Search for the cell housing the specified text and yield its [X, Y] center coordinate. 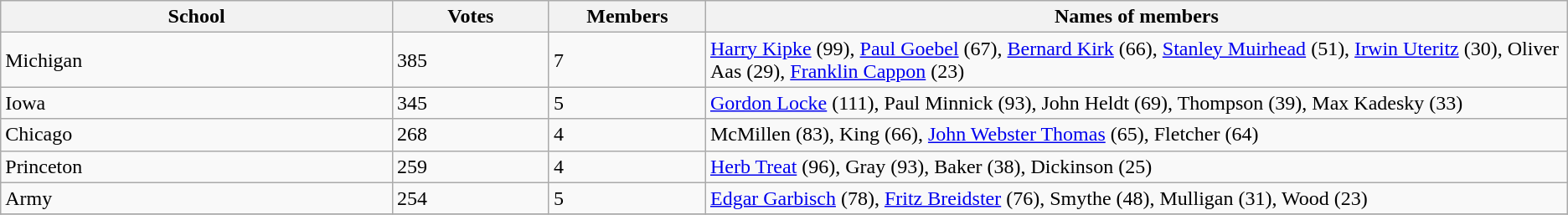
Gordon Locke (111), Paul Minnick (93), John Heldt (69), Thompson (39), Max Kadesky (33) [1136, 103]
Harry Kipke (99), Paul Goebel (67), Bernard Kirk (66), Stanley Muirhead (51), Irwin Uteritz (30), Oliver Aas (29), Franklin Cappon (23) [1136, 60]
Herb Treat (96), Gray (93), Baker (38), Dickinson (25) [1136, 166]
345 [471, 103]
259 [471, 166]
Chicago [197, 135]
Names of members [1136, 17]
268 [471, 135]
Army [197, 198]
385 [471, 60]
Princeton [197, 166]
Votes [471, 17]
Edgar Garbisch (78), Fritz Breidster (76), Smythe (48), Mulligan (31), Wood (23) [1136, 198]
Members [627, 17]
7 [627, 60]
McMillen (83), King (66), John Webster Thomas (65), Fletcher (64) [1136, 135]
School [197, 17]
254 [471, 198]
Iowa [197, 103]
Michigan [197, 60]
